Search for the cell housing the specified text and yield its [X, Y] center coordinate. 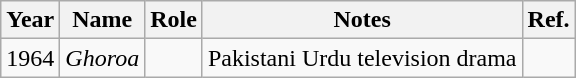
Year [30, 20]
Ghoroa [102, 58]
Role [174, 20]
Name [102, 20]
Notes [362, 20]
Ref. [548, 20]
1964 [30, 58]
Pakistani Urdu television drama [362, 58]
